Locate the cell with the specified text and output its (x, y) center coordinate. 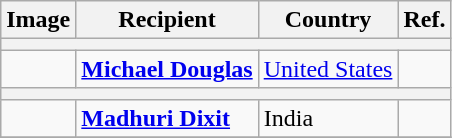
India (328, 118)
Recipient (167, 20)
Country (328, 20)
United States (328, 69)
Madhuri Dixit (167, 118)
Michael Douglas (167, 69)
Image (38, 20)
Ref. (424, 20)
